Return [x, y] of the center of cell containing provided text 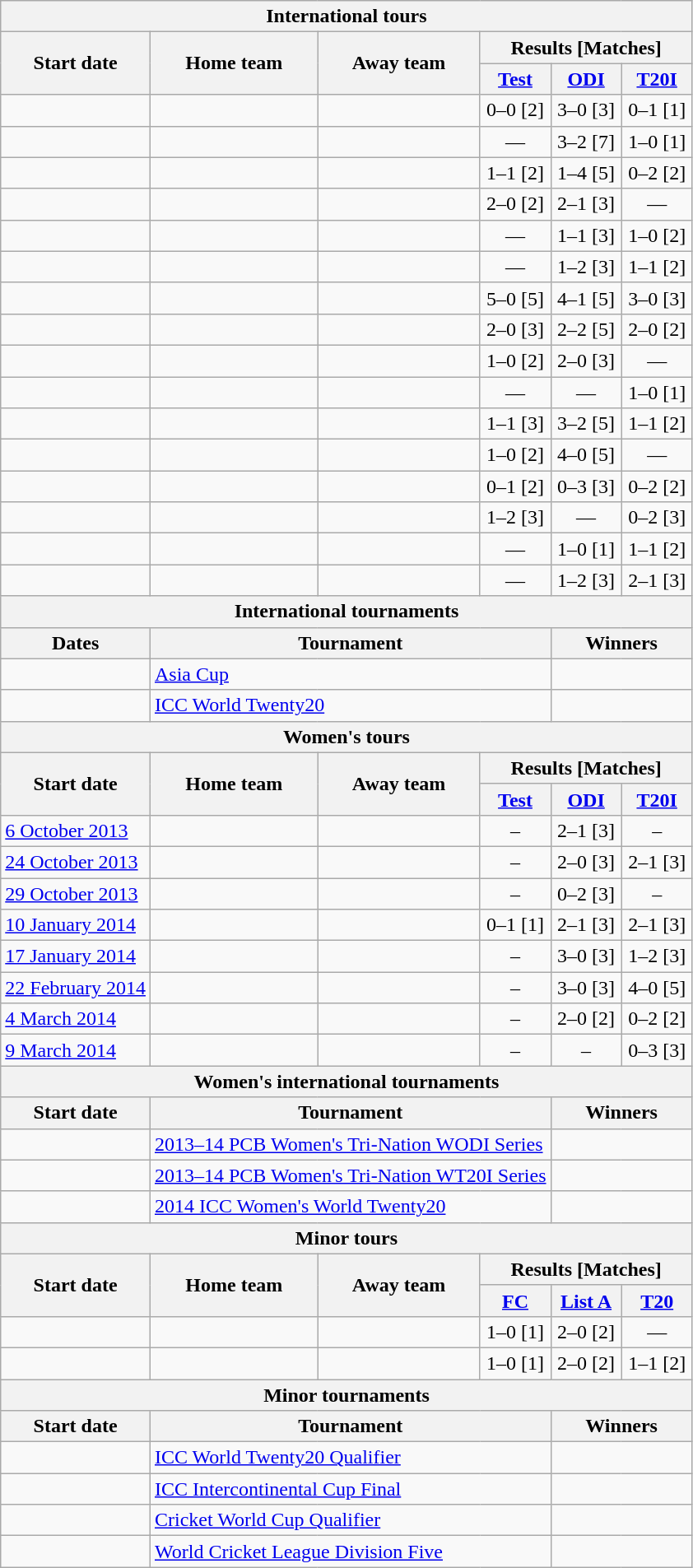
International tours [346, 16]
9 March 2014 [76, 1050]
24 October 2013 [76, 862]
1–4 [5] [586, 173]
Women's international tournaments [346, 1082]
0–0 [2] [515, 110]
6 October 2013 [76, 831]
4–1 [5] [586, 298]
3–2 [5] [586, 424]
T20 [657, 1300]
22 February 2014 [76, 988]
Minor tournaments [346, 1395]
Asia Cup [351, 674]
ICC World Twenty20 Qualifier [351, 1458]
2013–14 PCB Women's Tri-Nation WODI Series [351, 1144]
2014 ICC Women's World Twenty20 [351, 1207]
29 October 2013 [76, 893]
4 March 2014 [76, 1019]
0–1 [2] [515, 486]
2–2 [5] [586, 329]
International tournaments [346, 612]
5–0 [5] [515, 298]
ICC Intercontinental Cup Final [351, 1489]
2013–14 PCB Women's Tri-Nation WT20I Series [351, 1175]
Women's tours [346, 737]
World Cricket League Division Five [351, 1552]
10 January 2014 [76, 925]
3–2 [7] [586, 142]
Dates [76, 643]
17 January 2014 [76, 956]
Cricket World Cup Qualifier [351, 1520]
FC [515, 1300]
ICC World Twenty20 [351, 705]
List A [586, 1300]
Minor tours [346, 1238]
